Pinpoint the cell where the given text exists, returning its [X, Y] midpoint coordinate. 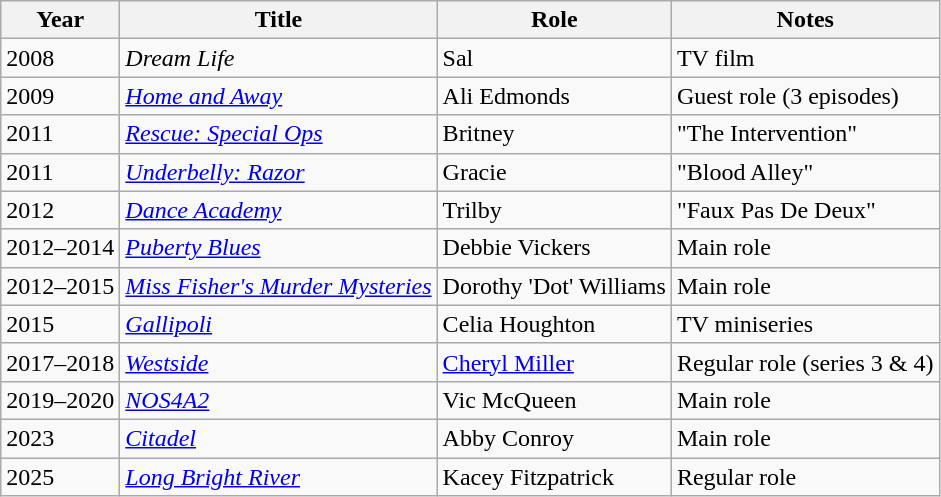
Long Bright River [278, 477]
Regular role [805, 477]
Puberty Blues [278, 248]
"Faux Pas De Deux" [805, 210]
2012–2015 [60, 286]
"Blood Alley" [805, 172]
2009 [60, 96]
Citadel [278, 438]
Guest role (3 episodes) [805, 96]
Gallipoli [278, 324]
Ali Edmonds [554, 96]
2012–2014 [60, 248]
2008 [60, 58]
Abby Conroy [554, 438]
Miss Fisher's Murder Mysteries [278, 286]
TV film [805, 58]
Gracie [554, 172]
2019–2020 [60, 400]
Sal [554, 58]
Trilby [554, 210]
2012 [60, 210]
Regular role (series 3 & 4) [805, 362]
Debbie Vickers [554, 248]
Britney [554, 134]
Rescue: Special Ops [278, 134]
"The Intervention" [805, 134]
TV miniseries [805, 324]
NOS4A2 [278, 400]
2023 [60, 438]
Celia Houghton [554, 324]
Home and Away [278, 96]
Westside [278, 362]
Cheryl Miller [554, 362]
Title [278, 20]
Role [554, 20]
Kacey Fitzpatrick [554, 477]
Dance Academy [278, 210]
Year [60, 20]
Dorothy 'Dot' Williams [554, 286]
Underbelly: Razor [278, 172]
2025 [60, 477]
Notes [805, 20]
Dream Life [278, 58]
2015 [60, 324]
Vic McQueen [554, 400]
2017–2018 [60, 362]
